Scan for the cell matching the given text and deliver its [x, y] coordinate at center. 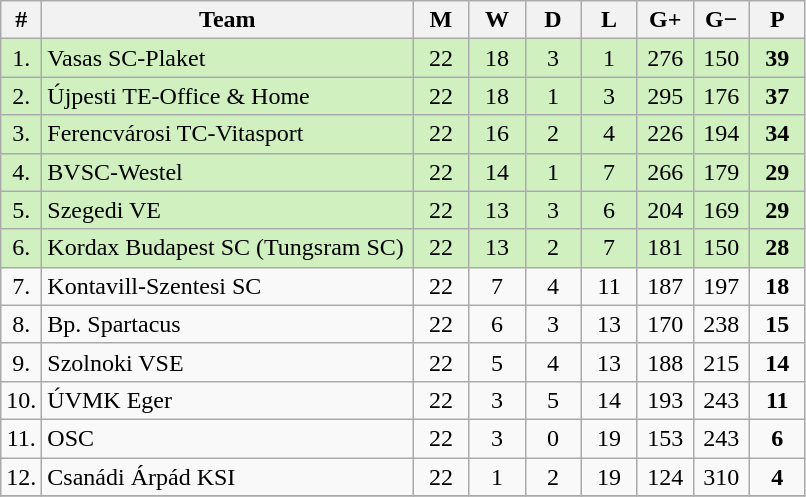
M [441, 20]
Vasas SC-Plaket [228, 58]
238 [721, 324]
10. [22, 400]
204 [665, 210]
7. [22, 286]
5. [22, 210]
8. [22, 324]
176 [721, 96]
226 [665, 134]
P [777, 20]
G+ [665, 20]
3. [22, 134]
1. [22, 58]
Kordax Budapest SC (Tungsram SC) [228, 248]
D [553, 20]
W [497, 20]
L [609, 20]
Újpesti TE-Office & Home [228, 96]
169 [721, 210]
179 [721, 172]
39 [777, 58]
Szegedi VE [228, 210]
2. [22, 96]
276 [665, 58]
G− [721, 20]
37 [777, 96]
16 [497, 134]
124 [665, 477]
Bp. Spartacus [228, 324]
193 [665, 400]
197 [721, 286]
9. [22, 362]
295 [665, 96]
OSC [228, 438]
34 [777, 134]
188 [665, 362]
310 [721, 477]
194 [721, 134]
170 [665, 324]
215 [721, 362]
# [22, 20]
15 [777, 324]
BVSC-Westel [228, 172]
ÚVMK Eger [228, 400]
0 [553, 438]
Team [228, 20]
4. [22, 172]
Csanádi Árpád KSI [228, 477]
187 [665, 286]
266 [665, 172]
28 [777, 248]
Ferencvárosi TC-Vitasport [228, 134]
Kontavill-Szentesi SC [228, 286]
6. [22, 248]
153 [665, 438]
12. [22, 477]
Szolnoki VSE [228, 362]
11. [22, 438]
181 [665, 248]
